Identify which cell holds the provided text, then report its (X, Y) central coordinate. 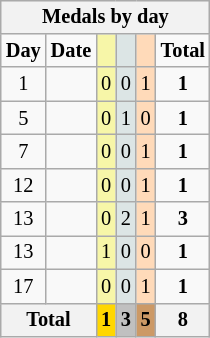
2 (126, 219)
12 (24, 185)
8 (183, 320)
Medals by day (106, 17)
Day (24, 51)
7 (24, 152)
Date (71, 51)
17 (24, 286)
